Search for the cell housing the specified text and yield its [X, Y] center coordinate. 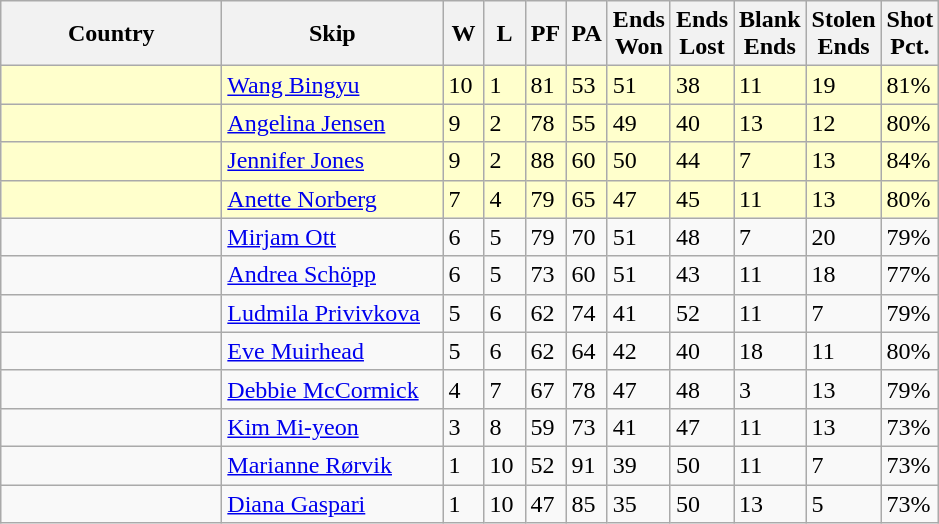
8 [504, 427]
39 [638, 465]
Wang Bingyu [332, 85]
Eve Muirhead [332, 351]
Country [112, 34]
Angelina Jensen [332, 123]
53 [586, 85]
35 [638, 503]
38 [702, 85]
Shot Pct. [910, 34]
42 [638, 351]
77% [910, 275]
81% [910, 85]
19 [844, 85]
Ends Won [638, 34]
43 [702, 275]
70 [586, 237]
20 [844, 237]
Anette Norberg [332, 199]
45 [702, 199]
L [504, 34]
44 [702, 161]
W [464, 34]
Skip [332, 34]
91 [586, 465]
84% [910, 161]
85 [586, 503]
65 [586, 199]
Mirjam Ott [332, 237]
67 [546, 389]
12 [844, 123]
81 [546, 85]
Ludmila Privivkova [332, 313]
Kim Mi-yeon [332, 427]
88 [546, 161]
49 [638, 123]
Ends Lost [702, 34]
Stolen Ends [844, 34]
Debbie McCormick [332, 389]
Blank Ends [770, 34]
64 [586, 351]
Andrea Schöpp [332, 275]
PA [586, 34]
PF [546, 34]
74 [586, 313]
Marianne Rørvik [332, 465]
55 [586, 123]
Jennifer Jones [332, 161]
59 [546, 427]
Diana Gaspari [332, 503]
